Output the (x, y) coordinate of the center of the cell containing the given text.  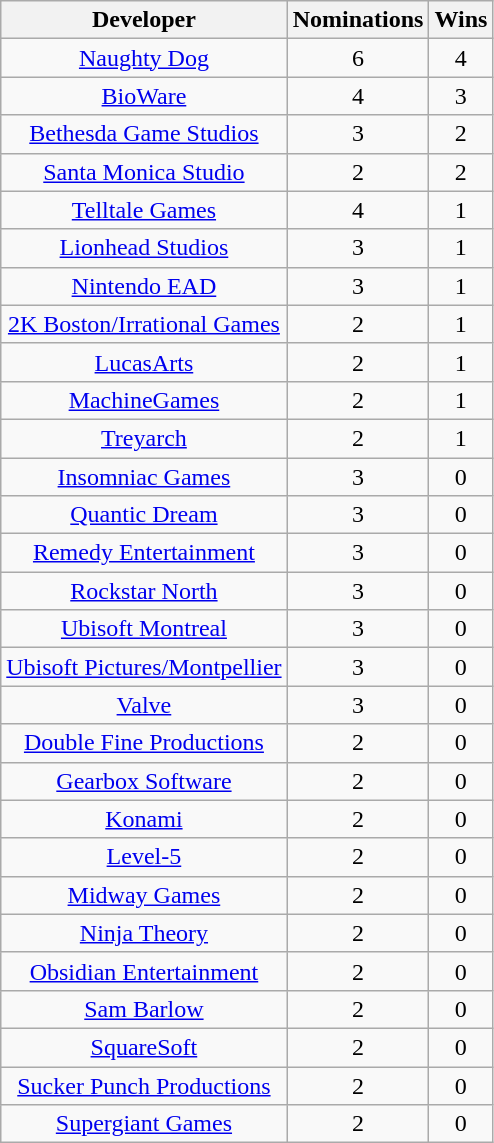
Quantic Dream (144, 515)
Telltale Games (144, 210)
Wins (461, 20)
Remedy Entertainment (144, 553)
Naughty Dog (144, 58)
Obsidian Entertainment (144, 971)
Konami (144, 819)
Rockstar North (144, 591)
Lionhead Studios (144, 248)
Bethesda Game Studios (144, 134)
Valve (144, 705)
Level-5 (144, 857)
Sucker Punch Productions (144, 1085)
Sam Barlow (144, 1009)
Ubisoft Montreal (144, 629)
LucasArts (144, 362)
2K Boston/Irrational Games (144, 324)
6 (358, 58)
Santa Monica Studio (144, 172)
Developer (144, 20)
Midway Games (144, 895)
Ubisoft Pictures/Montpellier (144, 667)
Treyarch (144, 438)
Insomniac Games (144, 477)
BioWare (144, 96)
SquareSoft (144, 1047)
Nintendo EAD (144, 286)
MachineGames (144, 400)
Nominations (358, 20)
Supergiant Games (144, 1124)
Double Fine Productions (144, 743)
Ninja Theory (144, 933)
Gearbox Software (144, 781)
